From the cell containing the given text, extract its center point as (x, y) coordinate. 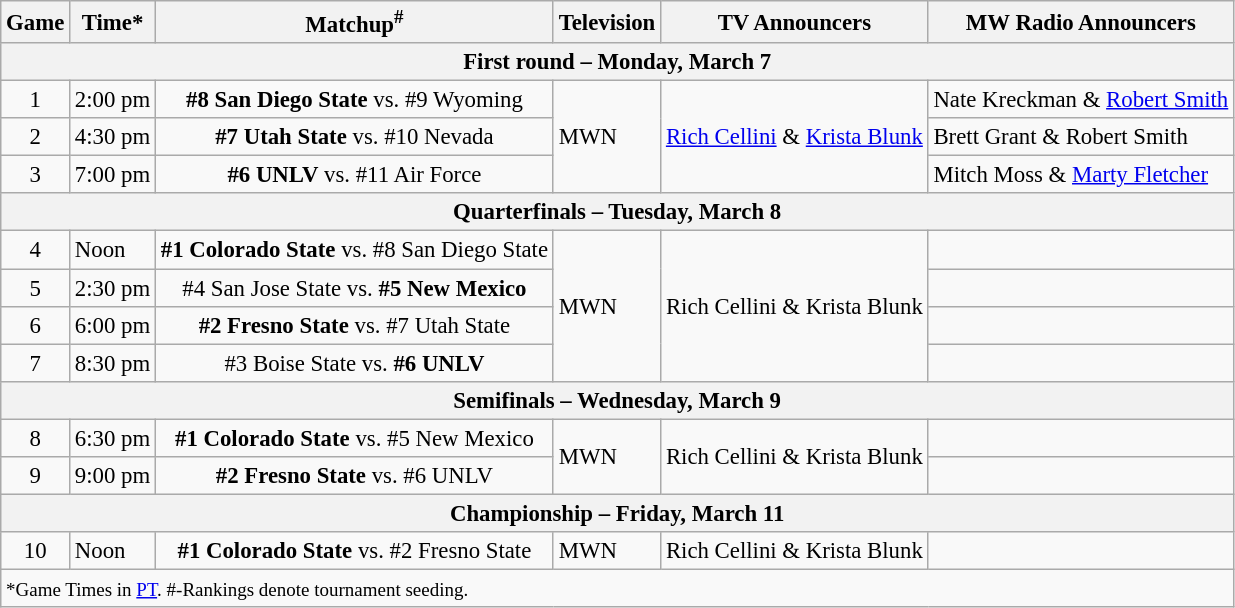
4 (36, 250)
MW Radio Announcers (1080, 22)
#4 San Jose State vs. #5 New Mexico (354, 288)
3 (36, 175)
Quarterfinals – Tuesday, March 8 (618, 213)
#1 Colorado State vs. #8 San Diego State (354, 250)
First round – Monday, March 7 (618, 62)
5 (36, 288)
7:00 pm (113, 175)
10 (36, 551)
2:30 pm (113, 288)
8 (36, 438)
2:00 pm (113, 100)
#6 UNLV vs. #11 Air Force (354, 175)
2 (36, 137)
#8 San Diego State vs. #9 Wyoming (354, 100)
Mitch Moss & Marty Fletcher (1080, 175)
TV Announcers (795, 22)
#1 Colorado State vs. #5 New Mexico (354, 438)
Television (606, 22)
Nate Kreckman & Robert Smith (1080, 100)
*Game Times in PT. #-Rankings denote tournament seeding. (618, 588)
7 (36, 363)
#3 Boise State vs. #6 UNLV (354, 363)
4:30 pm (113, 137)
6 (36, 325)
8:30 pm (113, 363)
1 (36, 100)
6:00 pm (113, 325)
Brett Grant & Robert Smith (1080, 137)
9:00 pm (113, 476)
6:30 pm (113, 438)
Semifinals – Wednesday, March 9 (618, 400)
#2 Fresno State vs. #7 Utah State (354, 325)
Championship – Friday, March 11 (618, 513)
#2 Fresno State vs. #6 UNLV (354, 476)
Time* (113, 22)
#7 Utah State vs. #10 Nevada (354, 137)
Game (36, 22)
#1 Colorado State vs. #2 Fresno State (354, 551)
Matchup# (354, 22)
9 (36, 476)
